Search for the cell housing the specified text and yield its [X, Y] center coordinate. 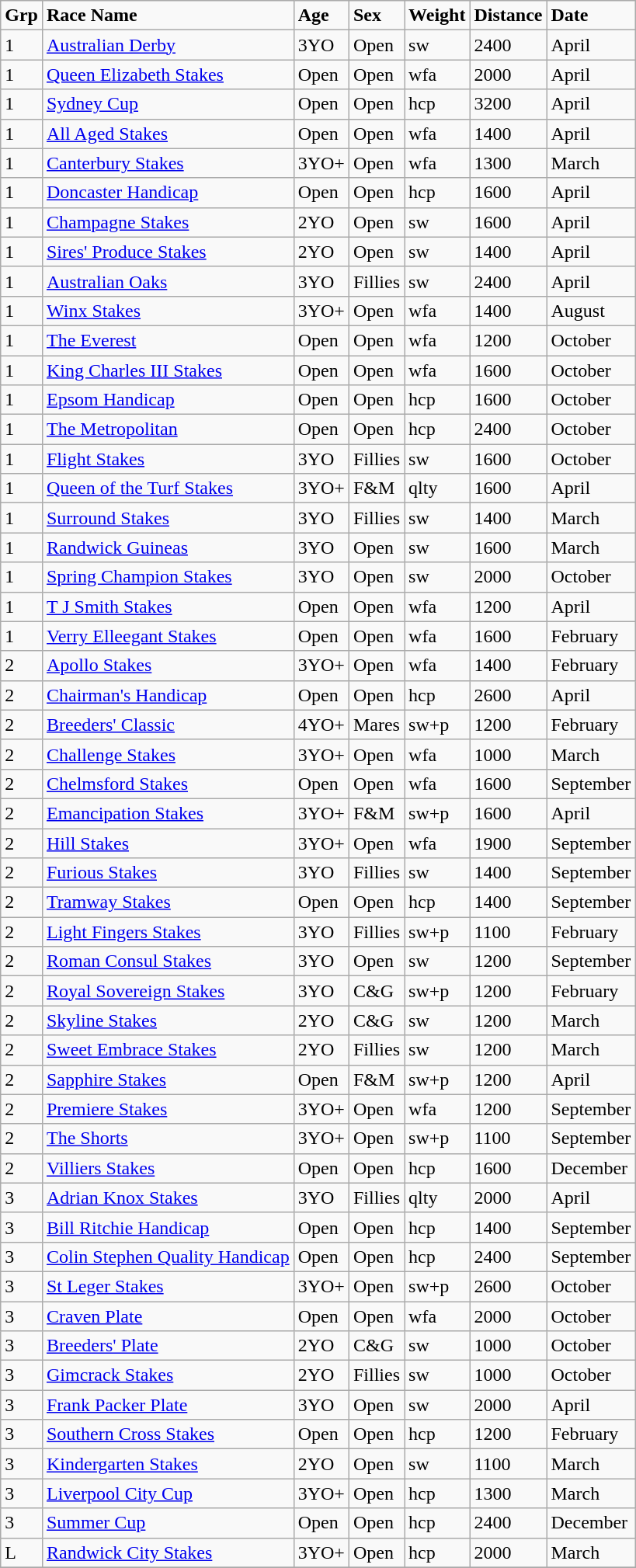
Southern Cross Stakes [168, 1434]
Premiere Stakes [168, 1109]
Flight Stakes [168, 459]
Emancipation Stakes [168, 813]
Champagne Stakes [168, 222]
Verry Elleegant Stakes [168, 636]
Distance [508, 16]
T J Smith Stakes [168, 607]
Craven Plate [168, 1316]
Light Fingers Stakes [168, 932]
4YO+ [321, 725]
Frank Packer Plate [168, 1405]
Kindergarten Stakes [168, 1464]
L [22, 1552]
Race Name [168, 16]
Date [591, 16]
Doncaster Handicap [168, 193]
Adrian Knox Stakes [168, 1198]
Age [321, 16]
Winx Stakes [168, 311]
Sapphire Stakes [168, 1080]
Weight [437, 16]
Grp [22, 16]
Hill Stakes [168, 843]
Tramway Stakes [168, 902]
Breeders' Plate [168, 1346]
The Metropolitan [168, 429]
Colin Stephen Quality Handicap [168, 1257]
The Everest [168, 340]
Australian Oaks [168, 281]
Villiers Stakes [168, 1168]
King Charles III Stakes [168, 370]
Furious Stakes [168, 873]
Sires' Produce Stakes [168, 252]
Epsom Handicap [168, 400]
All Aged Stakes [168, 134]
August [591, 311]
3200 [508, 104]
Spring Champion Stakes [168, 577]
Sweet Embrace Stakes [168, 1050]
Gimcrack Stakes [168, 1375]
The Shorts [168, 1139]
Randwick City Stakes [168, 1552]
Australian Derby [168, 45]
Breeders' Classic [168, 725]
Queen of the Turf Stakes [168, 488]
Bill Ritchie Handicap [168, 1227]
Challenge Stakes [168, 754]
Roman Consul Stakes [168, 961]
Mares [376, 725]
Summer Cup [168, 1523]
Randwick Guineas [168, 548]
St Leger Stakes [168, 1286]
Chairman's Handicap [168, 695]
Queen Elizabeth Stakes [168, 75]
Canterbury Stakes [168, 163]
Sex [376, 16]
Surround Stakes [168, 518]
Royal Sovereign Stakes [168, 991]
Liverpool City Cup [168, 1493]
Chelmsford Stakes [168, 784]
Skyline Stakes [168, 1020]
1900 [508, 843]
Apollo Stakes [168, 666]
Sydney Cup [168, 104]
